Provide the (X, Y) coordinate of the cell's center where the given text is located.  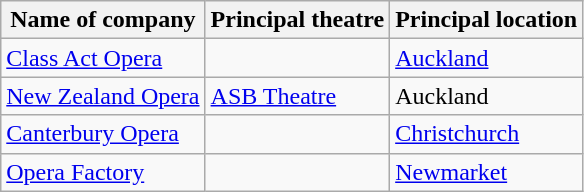
Newmarket (486, 172)
Christchurch (486, 134)
Principal theatre (298, 20)
ASB Theatre (298, 96)
Canterbury Opera (103, 134)
Class Act Opera (103, 58)
Principal location (486, 20)
Opera Factory (103, 172)
Name of company (103, 20)
New Zealand Opera (103, 96)
